Locate the cell with the specified text and output its (X, Y) center coordinate. 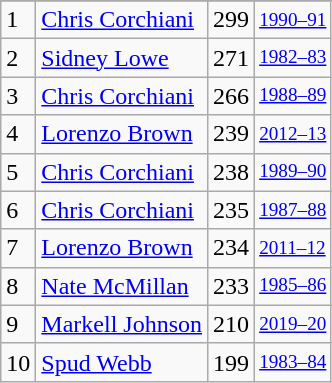
1987–88 (293, 210)
1985–86 (293, 286)
1 (18, 20)
234 (232, 248)
266 (232, 96)
299 (232, 20)
2012–13 (293, 134)
239 (232, 134)
1983–84 (293, 362)
235 (232, 210)
271 (232, 58)
2011–12 (293, 248)
6 (18, 210)
Markell Johnson (122, 324)
1982–83 (293, 58)
2019–20 (293, 324)
Spud Webb (122, 362)
7 (18, 248)
1988–89 (293, 96)
233 (232, 286)
10 (18, 362)
Nate McMillan (122, 286)
210 (232, 324)
Sidney Lowe (122, 58)
5 (18, 172)
3 (18, 96)
1990–91 (293, 20)
238 (232, 172)
8 (18, 286)
199 (232, 362)
2 (18, 58)
4 (18, 134)
1989–90 (293, 172)
9 (18, 324)
